Return the (X, Y) coordinate for the center point of the cell that contains the specified text.  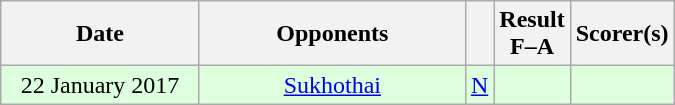
N (479, 85)
ResultF–A (532, 34)
22 January 2017 (100, 85)
Scorer(s) (622, 34)
Date (100, 34)
Sukhothai (332, 85)
Opponents (332, 34)
